Find where the given text appears and provide that cell's center as (x, y) coordinate. 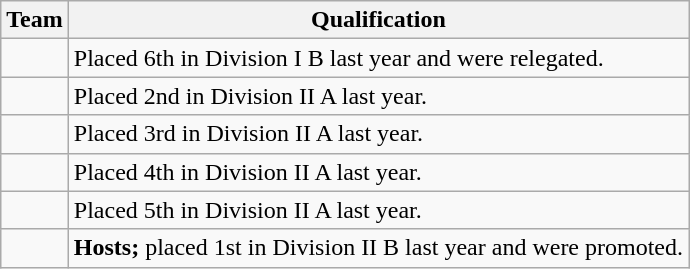
Placed 4th in Division II A last year. (378, 172)
Placed 3rd in Division II A last year. (378, 134)
Hosts; placed 1st in Division II B last year and were promoted. (378, 248)
Placed 2nd in Division II A last year. (378, 96)
Placed 6th in Division I B last year and were relegated. (378, 58)
Placed 5th in Division II A last year. (378, 210)
Team (35, 20)
Qualification (378, 20)
